Output the [x, y] coordinate of the center of the cell containing the given text.  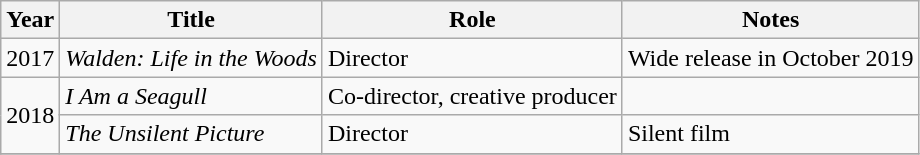
Wide release in October 2019 [770, 58]
Notes [770, 20]
Year [30, 20]
Role [472, 20]
2018 [30, 115]
Walden: Life in the Woods [192, 58]
I Am a Seagull [192, 96]
Co-director, creative producer [472, 96]
The Unsilent Picture [192, 134]
Title [192, 20]
Silent film [770, 134]
2017 [30, 58]
